Find where the given text appears and provide that cell's center as (X, Y) coordinate. 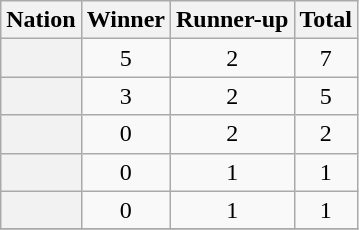
Total (326, 20)
Winner (126, 20)
Nation (41, 20)
Runner-up (232, 20)
3 (126, 96)
7 (326, 58)
